Return (x, y) of the center of cell containing provided text 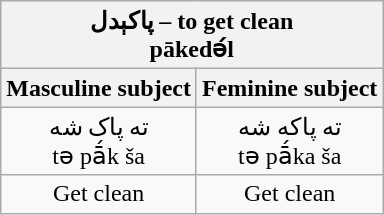
Feminine subject (289, 88)
ته پاک شهtә pā́k ša (99, 141)
ته پاکه شهtә pā́ka ša (289, 141)
Masculine subject (99, 88)
پاکېدل – to get cleanpākedә́l (192, 35)
